Provide the (X, Y) coordinate of the cell's center where the given text is located.  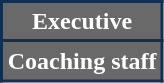
Coaching staff (82, 61)
Executive (82, 22)
